Find where the given text appears and provide that cell's center as [X, Y] coordinate. 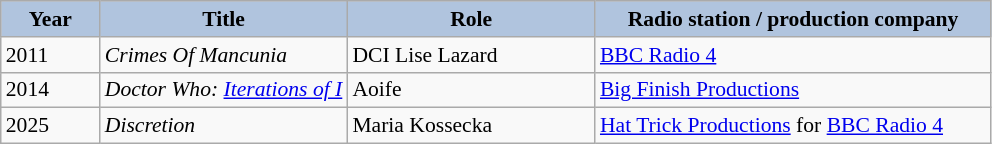
Hat Trick Productions for BBC Radio 4 [793, 126]
DCI Lise Lazard [471, 55]
2014 [50, 90]
Year [50, 19]
Discretion [224, 126]
2025 [50, 126]
2011 [50, 55]
Big Finish Productions [793, 90]
Crimes Of Mancunia [224, 55]
Aoife [471, 90]
Title [224, 19]
Radio station / production company [793, 19]
BBC Radio 4 [793, 55]
Doctor Who: Iterations of I [224, 90]
Maria Kossecka [471, 126]
Role [471, 19]
